Identify which cell holds the provided text, then report its [x, y] central coordinate. 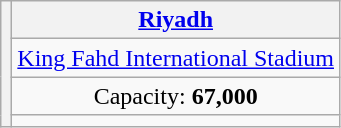
Riyadh [176, 20]
King Fahd International Stadium [176, 58]
Capacity: 67,000 [176, 96]
